For the text-containing cell, return its midpoint in (x, y) coordinate format. 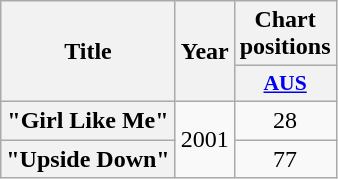
"Upside Down" (88, 159)
77 (285, 159)
Title (88, 52)
Year (204, 52)
"Girl Like Me" (88, 120)
AUS (285, 84)
Chart positions (285, 34)
28 (285, 120)
2001 (204, 139)
